Determine the (x, y) coordinate at the center of the cell enclosing the given text.  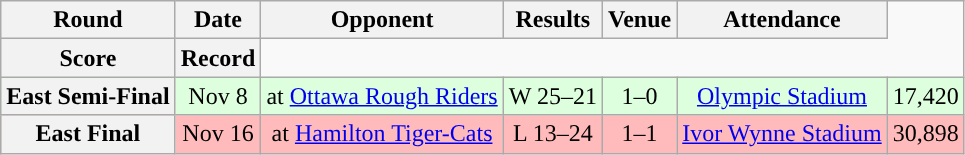
Attendance (782, 20)
Record (218, 58)
Venue (640, 20)
East Semi-Final (88, 96)
L 13–24 (552, 134)
Ivor Wynne Stadium (782, 134)
East Final (88, 134)
17,420 (926, 96)
1–1 (640, 134)
W 25–21 (552, 96)
Results (552, 20)
at Ottawa Rough Riders (382, 96)
Score (88, 58)
Olympic Stadium (782, 96)
Nov 16 (218, 134)
Date (218, 20)
1–0 (640, 96)
at Hamilton Tiger-Cats (382, 134)
30,898 (926, 134)
Nov 8 (218, 96)
Opponent (382, 20)
Round (88, 20)
